From the cell containing the given text, extract its center point as (x, y) coordinate. 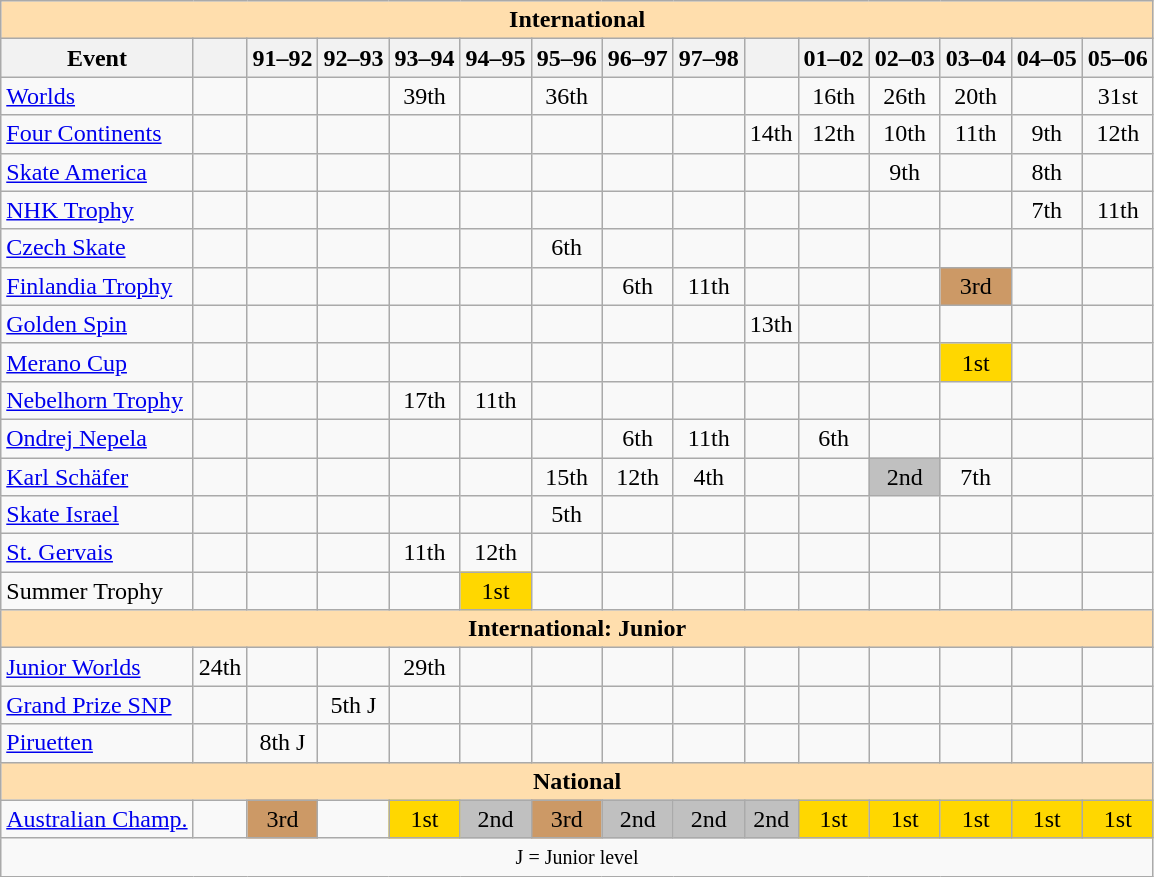
5th (566, 515)
10th (904, 134)
95–96 (566, 58)
NHK Trophy (97, 210)
15th (566, 477)
J = Junior level (578, 857)
29th (424, 667)
St. Gervais (97, 553)
36th (566, 96)
8th J (282, 743)
26th (904, 96)
Australian Champ. (97, 819)
8th (1046, 172)
International: Junior (578, 629)
24th (220, 667)
13th (771, 324)
4th (708, 477)
Karl Schäfer (97, 477)
Finlandia Trophy (97, 286)
02–03 (904, 58)
14th (771, 134)
Nebelhorn Trophy (97, 400)
Merano Cup (97, 362)
Summer Trophy (97, 591)
97–98 (708, 58)
20th (976, 96)
05–06 (1118, 58)
91–92 (282, 58)
Skate America (97, 172)
04–05 (1046, 58)
Skate Israel (97, 515)
96–97 (638, 58)
92–93 (354, 58)
Junior Worlds (97, 667)
16th (834, 96)
93–94 (424, 58)
39th (424, 96)
Ondrej Nepela (97, 438)
17th (424, 400)
International (578, 20)
Four Continents (97, 134)
National (578, 781)
5th J (354, 705)
Piruetten (97, 743)
94–95 (496, 58)
Event (97, 58)
Czech Skate (97, 248)
Golden Spin (97, 324)
01–02 (834, 58)
03–04 (976, 58)
Worlds (97, 96)
31st (1118, 96)
Grand Prize SNP (97, 705)
